Identify which cell holds the provided text, then report its [x, y] central coordinate. 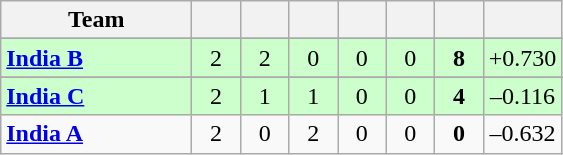
4 [460, 96]
Team [96, 20]
–0.632 [522, 134]
+0.730 [522, 58]
8 [460, 58]
India B [96, 58]
–0.116 [522, 96]
India C [96, 96]
India A [96, 134]
